Extract the (X, Y) coordinate from the center of the cell holding the provided text.  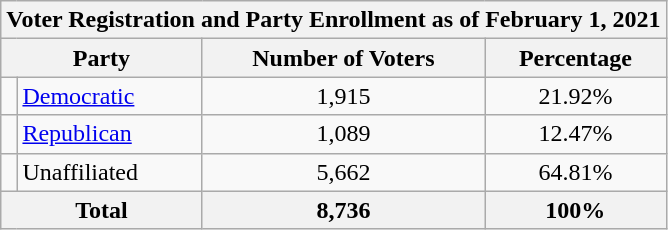
Republican (110, 134)
1,089 (344, 134)
21.92% (576, 96)
Total (102, 210)
Unaffiliated (110, 172)
Democratic (110, 96)
Party (102, 58)
12.47% (576, 134)
Voter Registration and Party Enrollment as of February 1, 2021 (334, 20)
1,915 (344, 96)
8,736 (344, 210)
5,662 (344, 172)
Percentage (576, 58)
Number of Voters (344, 58)
100% (576, 210)
64.81% (576, 172)
